Find where the given text appears and provide that cell's center as [X, Y] coordinate. 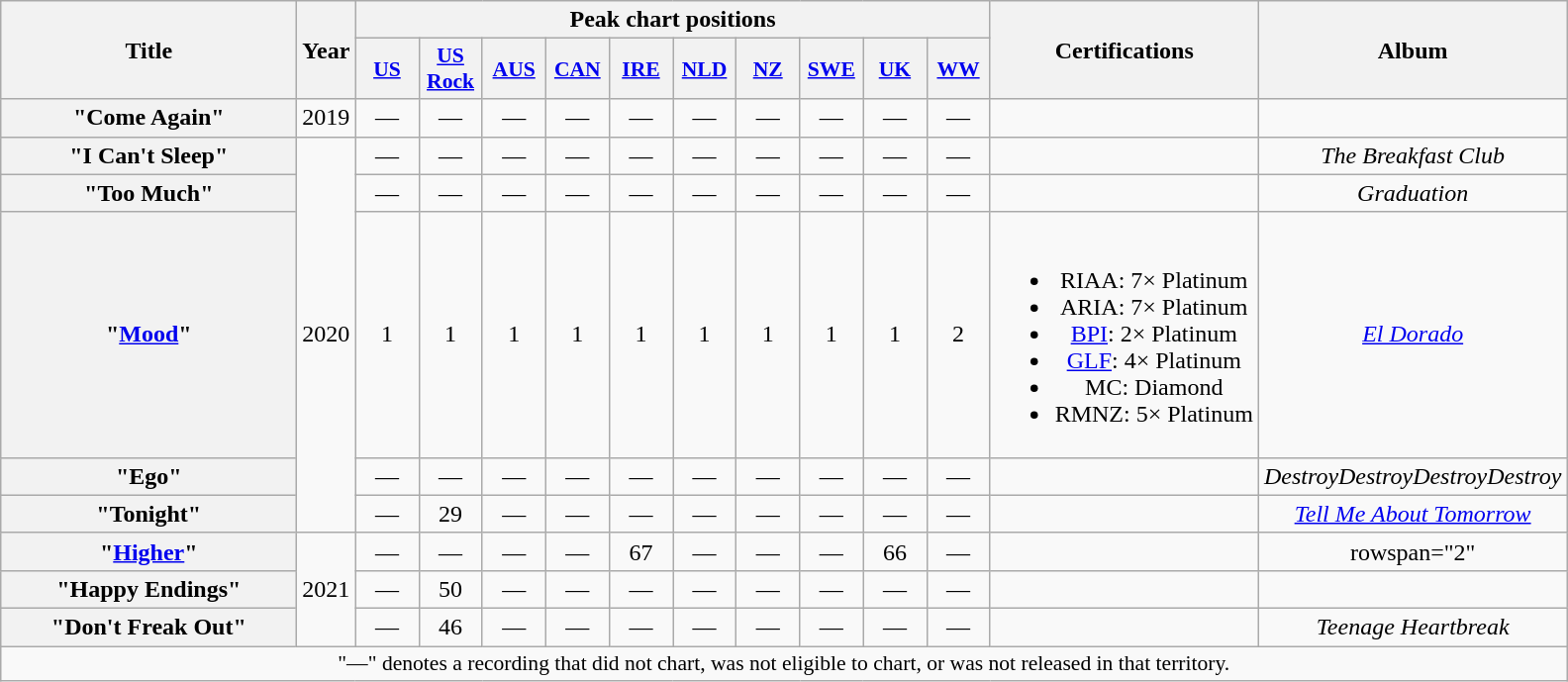
Graduation [1412, 193]
Teenage Heartbreak [1412, 627]
Peak chart positions [673, 20]
The Breakfast Club [1412, 155]
NLD [705, 69]
"Mood" [148, 335]
"Higher" [148, 551]
"Come Again" [148, 118]
66 [895, 551]
Year [327, 49]
CAN [577, 69]
"Ego" [148, 476]
US [387, 69]
rowspan="2" [1412, 551]
RIAA: 7× PlatinumARIA: 7× PlatinumBPI: 2× PlatinumGLF: 4× PlatinumMC: DiamondRMNZ: 5× Platinum [1125, 335]
"Don't Freak Out" [148, 627]
"I Can't Sleep" [148, 155]
Tell Me About Tomorrow [1412, 514]
UK [895, 69]
"Too Much" [148, 193]
NZ [768, 69]
El Dorado [1412, 335]
SWE [832, 69]
"Tonight" [148, 514]
USRock [450, 69]
2 [958, 335]
29 [450, 514]
AUS [514, 69]
"—" denotes a recording that did not chart, was not eligible to chart, or was not released in that territory. [784, 663]
"Happy Endings" [148, 589]
Title [148, 49]
IRE [640, 69]
Album [1412, 49]
DestroyDestroyDestroyDestroy [1412, 476]
2020 [327, 335]
50 [450, 589]
WW [958, 69]
Certifications [1125, 49]
46 [450, 627]
67 [640, 551]
2021 [327, 589]
2019 [327, 118]
